Return the [X, Y] coordinate for the center point of the cell that contains the specified text.  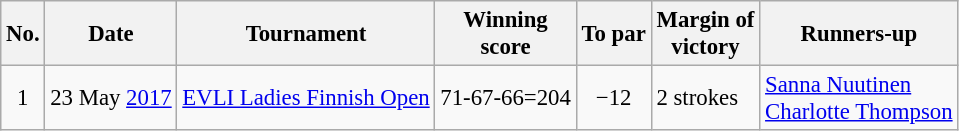
71-67-66=204 [506, 98]
To par [614, 34]
2 strokes [706, 98]
Tournament [306, 34]
23 May 2017 [111, 98]
No. [23, 34]
−12 [614, 98]
Runners-up [859, 34]
Sanna Nuutinen Charlotte Thompson [859, 98]
Date [111, 34]
Winningscore [506, 34]
EVLI Ladies Finnish Open [306, 98]
Margin ofvictory [706, 34]
1 [23, 98]
